Determine the [x, y] coordinate at the center of the cell enclosing the given text.  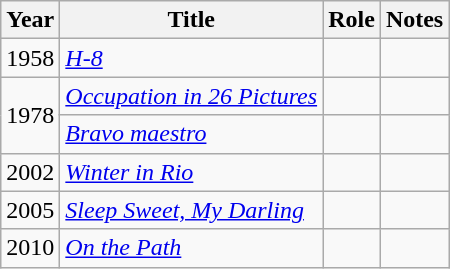
Sleep Sweet, My Darling [192, 210]
Notes [414, 20]
Year [30, 20]
Title [192, 20]
2002 [30, 172]
Role [352, 20]
2005 [30, 210]
Winter in Rio [192, 172]
On the Path [192, 248]
H-8 [192, 58]
1978 [30, 115]
1958 [30, 58]
2010 [30, 248]
Occupation in 26 Pictures [192, 96]
Bravo maestro [192, 134]
